Pinpoint the cell where the given text exists, returning its [X, Y] midpoint coordinate. 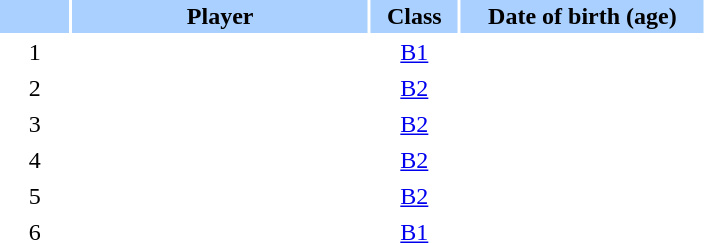
Player [220, 16]
Class [414, 16]
B1 [414, 52]
Date of birth (age) [582, 16]
2 [34, 88]
3 [34, 124]
5 [34, 196]
1 [34, 52]
4 [34, 160]
